Capture the cell that displays the provided text and extract its [x, y] central coordinate. 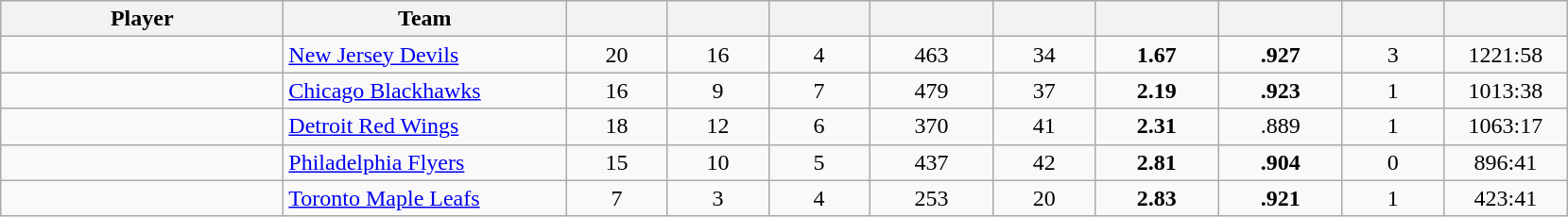
896:41 [1505, 162]
2.19 [1157, 91]
1013:38 [1505, 91]
253 [932, 198]
Player [142, 19]
9 [718, 91]
.889 [1280, 126]
41 [1043, 126]
Philadelphia Flyers [425, 162]
1221:58 [1505, 55]
2.83 [1157, 198]
37 [1043, 91]
12 [718, 126]
Detroit Red Wings [425, 126]
463 [932, 55]
0 [1393, 162]
.923 [1280, 91]
2.81 [1157, 162]
Toronto Maple Leafs [425, 198]
2.31 [1157, 126]
1063:17 [1505, 126]
370 [932, 126]
6 [818, 126]
Chicago Blackhawks [425, 91]
1.67 [1157, 55]
Team [425, 19]
18 [616, 126]
10 [718, 162]
New Jersey Devils [425, 55]
42 [1043, 162]
.921 [1280, 198]
479 [932, 91]
15 [616, 162]
34 [1043, 55]
423:41 [1505, 198]
.904 [1280, 162]
.927 [1280, 55]
5 [818, 162]
437 [932, 162]
